Detect which cell encompasses the target text, then output its (X, Y) center coordinate. 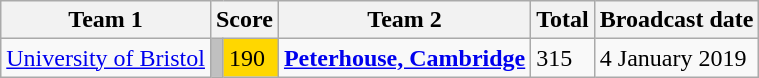
190 (250, 58)
Broadcast date (676, 20)
Peterhouse, Cambridge (404, 58)
315 (563, 58)
Team 1 (106, 20)
Team 2 (404, 20)
4 January 2019 (676, 58)
Total (563, 20)
Score (244, 20)
University of Bristol (106, 58)
